Locate the cell with the specified text and output its [x, y] center coordinate. 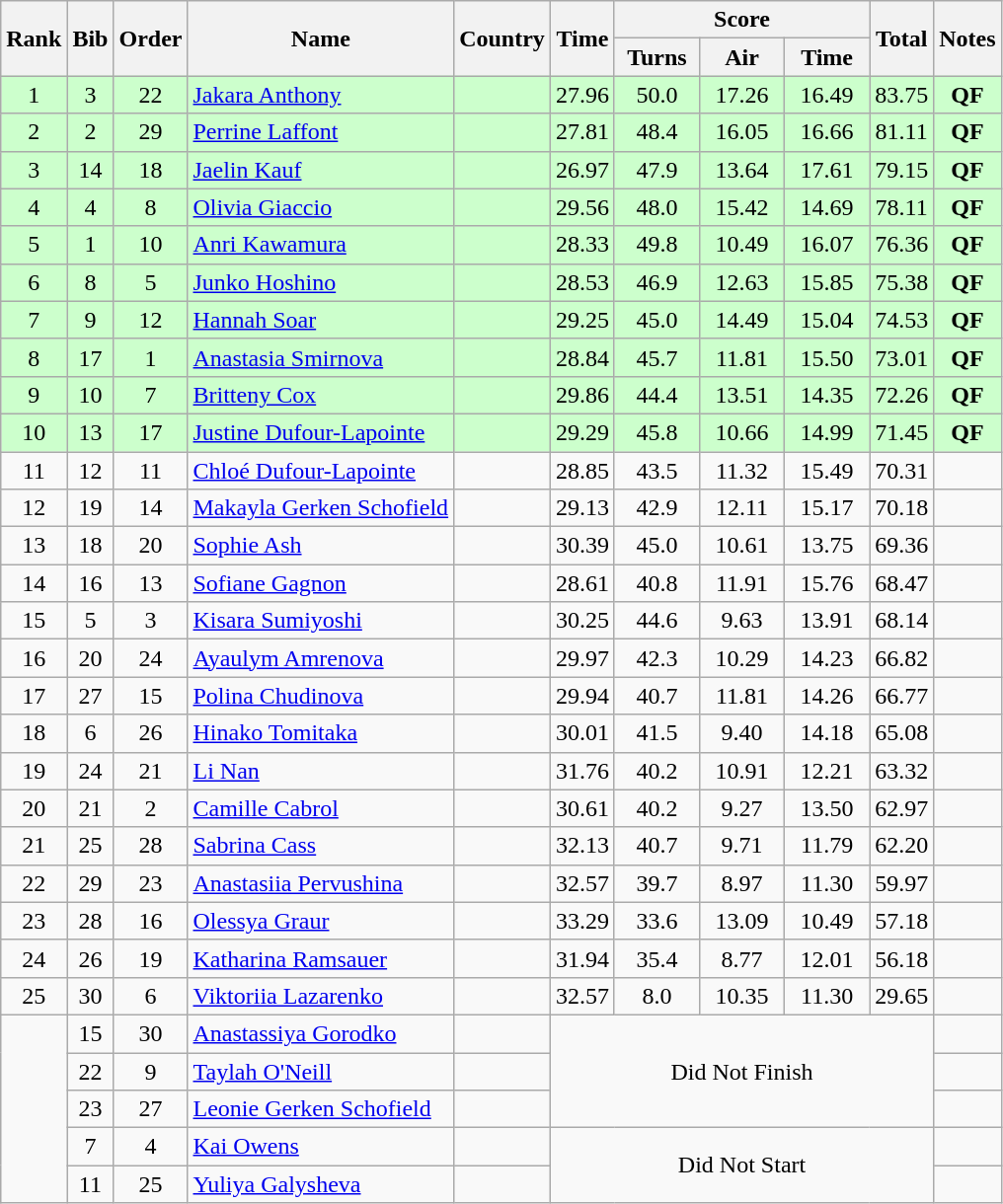
Kai Owens [321, 1147]
15.49 [827, 471]
59.97 [902, 883]
Rank [34, 38]
8.97 [741, 883]
28.53 [582, 282]
42.9 [656, 508]
Anastasia Smirnova [321, 357]
31.76 [582, 771]
13.75 [827, 546]
8.0 [656, 996]
12.21 [827, 771]
Olessya Graur [321, 921]
30.61 [582, 808]
74.53 [902, 320]
10.66 [741, 432]
Bib [91, 38]
Justine Dufour-Lapointe [321, 432]
Turns [656, 57]
15.50 [827, 357]
Order [150, 38]
Viktoriia Lazarenko [321, 996]
14.23 [827, 658]
12.11 [741, 508]
70.31 [902, 471]
75.38 [902, 282]
13.09 [741, 921]
31.94 [582, 958]
79.15 [902, 170]
Taylah O'Neill [321, 1071]
41.5 [656, 733]
16.66 [827, 132]
15.17 [827, 508]
13.64 [741, 170]
Britteny Cox [321, 395]
72.26 [902, 395]
Air [741, 57]
15.76 [827, 583]
29.86 [582, 395]
45.7 [656, 357]
Country [502, 38]
Anastassiya Gorodko [321, 1033]
8.77 [741, 958]
42.3 [656, 658]
14.26 [827, 696]
32.13 [582, 846]
15.85 [827, 282]
Hinako Tomitaka [321, 733]
73.01 [902, 357]
10.29 [741, 658]
Olivia Giaccio [321, 207]
Polina Chudinova [321, 696]
Notes [967, 38]
10.35 [741, 996]
48.0 [656, 207]
78.11 [902, 207]
Hannah Soar [321, 320]
Jakara Anthony [321, 95]
9.40 [741, 733]
Anri Kawamura [321, 245]
17.61 [827, 170]
Anastasiia Pervushina [321, 883]
68.14 [902, 621]
44.6 [656, 621]
27.96 [582, 95]
Camille Cabrol [321, 808]
Junko Hoshino [321, 282]
Ayaulym Amrenova [321, 658]
81.11 [902, 132]
39.7 [656, 883]
66.82 [902, 658]
15.04 [827, 320]
83.75 [902, 95]
56.18 [902, 958]
66.77 [902, 696]
47.9 [656, 170]
50.0 [656, 95]
Leonie Gerken Schofield [321, 1109]
16.49 [827, 95]
Sofiane Gagnon [321, 583]
33.29 [582, 921]
48.4 [656, 132]
28.33 [582, 245]
29.29 [582, 432]
11.32 [741, 471]
65.08 [902, 733]
14.69 [827, 207]
11.79 [827, 846]
30.39 [582, 546]
40.8 [656, 583]
16.05 [741, 132]
70.18 [902, 508]
46.9 [656, 282]
Perrine Laffont [321, 132]
Makayla Gerken Schofield [321, 508]
Score [741, 20]
30.01 [582, 733]
Total [902, 38]
49.8 [656, 245]
15.42 [741, 207]
62.20 [902, 846]
14.35 [827, 395]
11.91 [741, 583]
29.94 [582, 696]
12.63 [741, 282]
71.45 [902, 432]
29.25 [582, 320]
Chloé Dufour-Lapointe [321, 471]
29.65 [902, 996]
13.91 [827, 621]
28.61 [582, 583]
45.8 [656, 432]
28.85 [582, 471]
Jaelin Kauf [321, 170]
Katharina Ramsauer [321, 958]
29.97 [582, 658]
63.32 [902, 771]
10.91 [741, 771]
76.36 [902, 245]
29.13 [582, 508]
Yuliya Galysheva [321, 1184]
26.97 [582, 170]
Sabrina Cass [321, 846]
62.97 [902, 808]
Name [321, 38]
14.18 [827, 733]
12.01 [827, 958]
9.71 [741, 846]
44.4 [656, 395]
57.18 [902, 921]
13.50 [827, 808]
Sophie Ash [321, 546]
35.4 [656, 958]
29.56 [582, 207]
14.49 [741, 320]
13.51 [741, 395]
33.6 [656, 921]
27.81 [582, 132]
28.84 [582, 357]
9.27 [741, 808]
Kisara Sumiyoshi [321, 621]
Did Not Finish [741, 1071]
Did Not Start [741, 1166]
10.61 [741, 546]
Li Nan [321, 771]
14.99 [827, 432]
68.47 [902, 583]
16.07 [827, 245]
17.26 [741, 95]
43.5 [656, 471]
69.36 [902, 546]
30.25 [582, 621]
9.63 [741, 621]
